Extract the (X, Y) coordinate from the center of the cell holding the provided text.  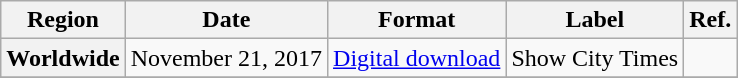
November 21, 2017 (226, 58)
Date (226, 20)
Region (63, 20)
Ref. (710, 20)
Format (417, 20)
Digital download (417, 58)
Show City Times (595, 58)
Label (595, 20)
Worldwide (63, 58)
